Output the [x, y] coordinate of the center of the cell containing the given text.  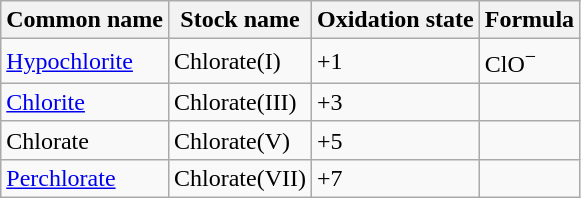
Chlorate(III) [240, 102]
Chlorate(V) [240, 140]
+7 [395, 178]
Chlorite [85, 102]
Chlorate(I) [240, 62]
+1 [395, 62]
+5 [395, 140]
Chlorate [85, 140]
Stock name [240, 20]
Common name [85, 20]
Formula [529, 20]
+3 [395, 102]
Perchlorate [85, 178]
Hypochlorite [85, 62]
ClO− [529, 62]
Chlorate(VII) [240, 178]
Oxidation state [395, 20]
